Locate the cell with the specified text and output its (X, Y) center coordinate. 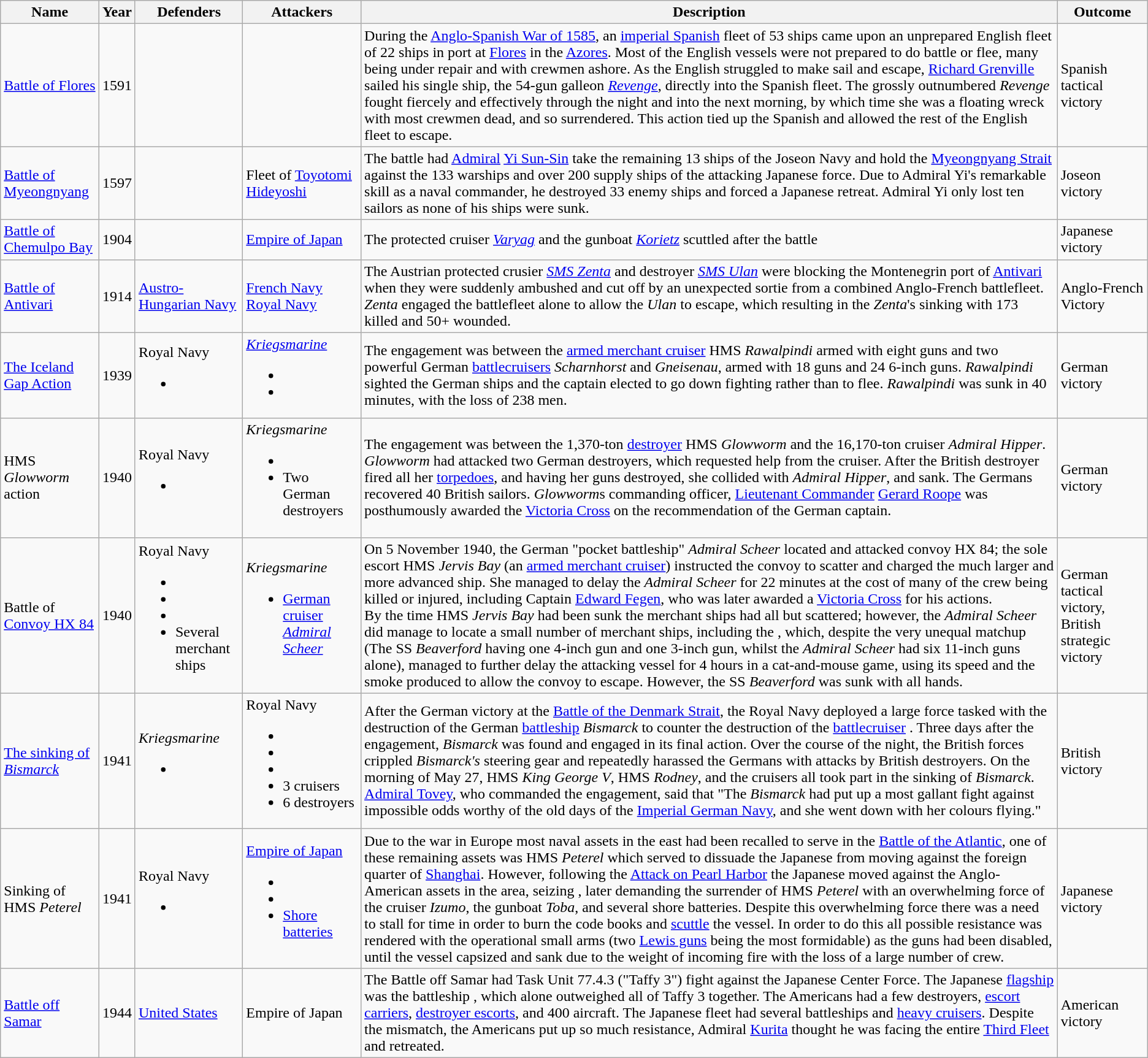
1904 (117, 239)
German tactical victory, British strategic victory (1103, 615)
1914 (117, 296)
Austro-Hungarian Navy (189, 296)
British victory (1103, 761)
Name (50, 12)
1939 (117, 375)
Year (117, 12)
The sinking of Bismarck (50, 761)
1944 (117, 1013)
The protected cruiser Varyag and the gunboat Korietz scuttled after the battle (710, 239)
Fleet of Toyotomi Hideyoshi (302, 183)
American victory (1103, 1013)
United States (189, 1013)
Anglo-French Victory (1103, 296)
HMS Glowworm action (50, 478)
KriegsmarineTwo German destroyers (302, 478)
Sinking of HMS Peterel (50, 898)
1591 (117, 85)
Royal Navy3 cruisers6 destroyers (302, 761)
Battle of Flores (50, 85)
French Navy Royal Navy (302, 296)
KriegsmarineGerman cruiser Admiral Scheer (302, 615)
Royal NavySeveral merchant ships (189, 615)
Description (710, 12)
Battle of Antivari (50, 296)
Battle of Myeongnyang (50, 183)
1597 (117, 183)
The Iceland Gap Action (50, 375)
Attackers (302, 12)
Defenders (189, 12)
Spanish tactical victory (1103, 85)
Outcome (1103, 12)
Battle of Chemulpo Bay (50, 239)
Battle of Convoy HX 84 (50, 615)
Joseon victory (1103, 183)
Battle off Samar (50, 1013)
Empire of JapanShore batteries (302, 898)
